Capture the cell that displays the provided text and extract its [X, Y] central coordinate. 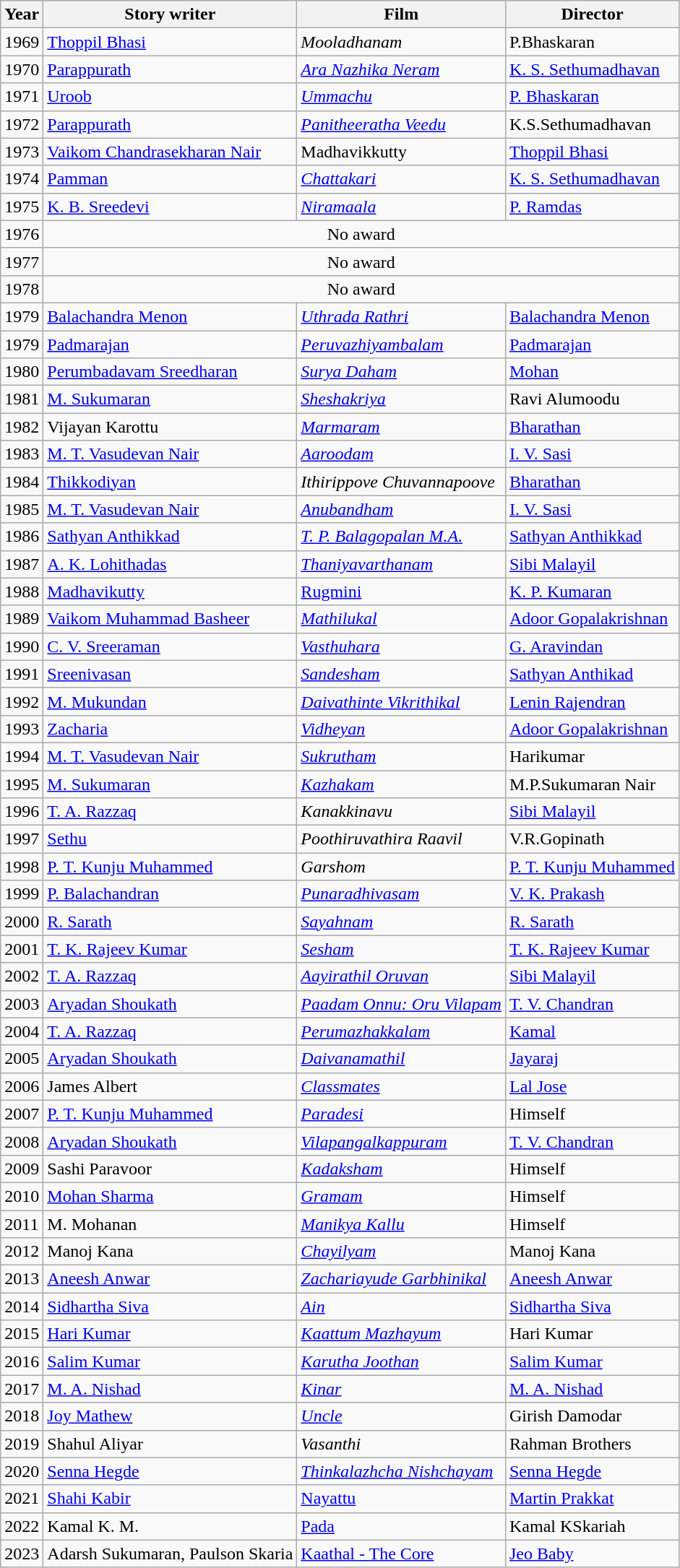
1975 [22, 207]
1991 [22, 674]
Rahman Brothers [592, 1444]
2012 [22, 1252]
1985 [22, 509]
Kanakkinavu [402, 812]
Garshom [402, 867]
Mohan [592, 372]
1990 [22, 646]
Lal Jose [592, 1086]
2001 [22, 949]
Mohan Sharma [171, 1196]
Ithirippove Chuvannapoove [402, 482]
1982 [22, 427]
M. Mukundan [171, 701]
Kamal KSkariah [592, 1526]
A. K. Lohithadas [171, 564]
Shahul Aliyar [171, 1444]
Sashi Paravoor [171, 1169]
1995 [22, 784]
Sethu [171, 839]
Uthrada Rathri [402, 316]
Sheshakriya [402, 399]
V. K. Prakash [592, 894]
1992 [22, 701]
2009 [22, 1169]
1993 [22, 729]
1972 [22, 124]
2006 [22, 1086]
2023 [22, 1554]
Karutha Joothan [402, 1361]
Uroob [171, 97]
2014 [22, 1307]
1998 [22, 867]
2020 [22, 1471]
1987 [22, 564]
P. Ramdas [592, 207]
Kinar [402, 1389]
Zacharia [171, 729]
1977 [22, 261]
1994 [22, 756]
Sukrutham [402, 756]
Madhavikutty [171, 592]
2016 [22, 1361]
K. P. Kumaran [592, 592]
1980 [22, 372]
1997 [22, 839]
Chattakari [402, 179]
Uncle [402, 1416]
T. P. Balagopalan M.A. [402, 537]
Zachariayude Garbhinikal [402, 1279]
1973 [22, 152]
Shahi Kabir [171, 1499]
2003 [22, 1004]
Vaikom Chandrasekharan Nair [171, 152]
Sathyan Anthikad [592, 674]
Ara Nazhika Neram [402, 69]
Harikumar [592, 756]
Lenin Rajendran [592, 701]
1978 [22, 289]
Sesham [402, 949]
Story writer [171, 14]
Perumbadavam Sreedharan [171, 372]
Panitheeratha Veedu [402, 124]
Pamman [171, 179]
1986 [22, 537]
Vijayan Karottu [171, 427]
2013 [22, 1279]
2015 [22, 1334]
Kaathal - The Core [402, 1554]
Thaniyavarthanam [402, 564]
Sayahnam [402, 922]
Vidheyan [402, 729]
Surya Daham [402, 372]
2021 [22, 1499]
1971 [22, 97]
Paadam Onnu: Oru Vilapam [402, 1004]
Ain [402, 1307]
Thinkalazhcha Nishchayam [402, 1471]
2022 [22, 1526]
Mathilukal [402, 619]
1983 [22, 454]
Punaradhivasam [402, 894]
Marmaram [402, 427]
Anubandham [402, 509]
Year [22, 14]
2008 [22, 1141]
Vasanthi [402, 1444]
Sandesham [402, 674]
Chayilyam [402, 1252]
Kamal [592, 1031]
2017 [22, 1389]
2002 [22, 976]
1981 [22, 399]
Director [592, 14]
Vilapangalkappuram [402, 1141]
Girish Damodar [592, 1416]
1976 [22, 234]
2005 [22, 1059]
G. Aravindan [592, 646]
Gramam [402, 1196]
1988 [22, 592]
Aayirathil Oruvan [402, 976]
K.S.Sethumadhavan [592, 124]
Vasthuhara [402, 646]
P. Balachandran [171, 894]
Adarsh Sukumaran, Paulson Skaria [171, 1554]
V.R.Gopinath [592, 839]
Ummachu [402, 97]
Paradesi [402, 1114]
1974 [22, 179]
Pada [402, 1526]
1970 [22, 69]
Sreenivasan [171, 674]
Poothiruvathira Raavil [402, 839]
2011 [22, 1224]
Kadaksham [402, 1169]
1984 [22, 482]
Vaikom Muhammad Basheer [171, 619]
2018 [22, 1416]
Jeo Baby [592, 1554]
Manikya Kallu [402, 1224]
P. Bhaskaran [592, 97]
Nayattu [402, 1499]
Peruvazhiyambalam [402, 345]
M.P.Sukumaran Nair [592, 784]
1989 [22, 619]
Daivathinte Vikrithikal [402, 701]
Classmates [402, 1086]
Kaattum Mazhayum [402, 1334]
Jayaraj [592, 1059]
Kamal K. M. [171, 1526]
Madhavikkutty [402, 152]
Aaroodam [402, 454]
1999 [22, 894]
2019 [22, 1444]
2004 [22, 1031]
Martin Prakkat [592, 1499]
M. Mohanan [171, 1224]
1969 [22, 42]
Perumazhakkalam [402, 1031]
Niramaala [402, 207]
Mooladhanam [402, 42]
James Albert [171, 1086]
Rugmini [402, 592]
K. B. Sreedevi [171, 207]
Ravi Alumoodu [592, 399]
Thikkodiyan [171, 482]
Daivanamathil [402, 1059]
Kazhakam [402, 784]
C. V. Sreeraman [171, 646]
2000 [22, 922]
2007 [22, 1114]
P.Bhaskaran [592, 42]
Film [402, 14]
Joy Mathew [171, 1416]
1996 [22, 812]
2010 [22, 1196]
